Return the [x, y] coordinate for the center point of the cell that contains the specified text.  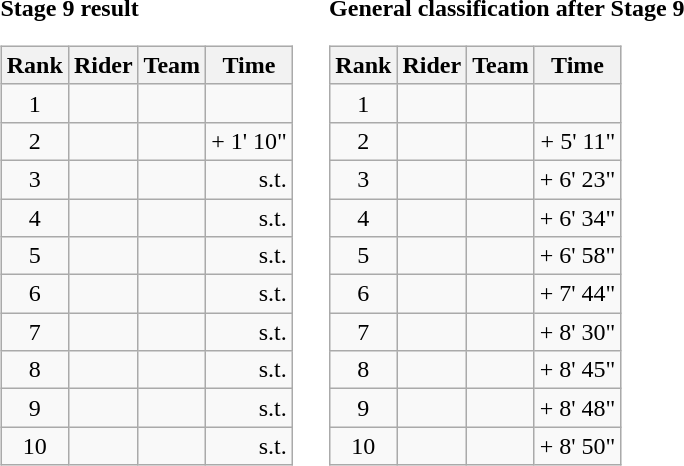
+ 6' 23" [578, 179]
+ 8' 45" [578, 370]
+ 6' 58" [578, 256]
+ 8' 30" [578, 332]
+ 7' 44" [578, 294]
+ 1' 10" [250, 141]
+ 6' 34" [578, 217]
+ 8' 48" [578, 408]
+ 5' 11" [578, 141]
+ 8' 50" [578, 446]
